Detect which cell encompasses the target text, then output its [x, y] center coordinate. 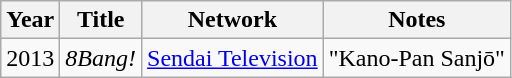
"Kano-Pan Sanjō" [416, 58]
Notes [416, 20]
Network [233, 20]
Title [101, 20]
Sendai Television [233, 58]
Year [30, 20]
2013 [30, 58]
8Bang! [101, 58]
